Return [X, Y] of the center of cell containing provided text 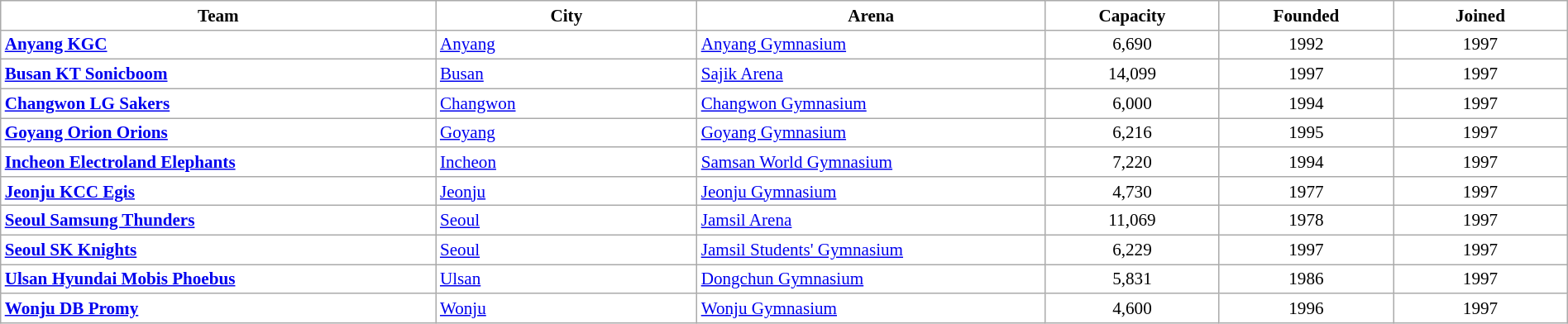
Samsan World Gymnasium [872, 162]
Dongchun Gymnasium [872, 279]
Goyang [566, 132]
Wonju [566, 307]
Ulsan [566, 279]
14,099 [1132, 74]
Capacity [1132, 15]
Jeonju Gymnasium [872, 190]
Jamsil Students' Gymnasium [872, 250]
Arena [872, 15]
6,216 [1132, 132]
1995 [1306, 132]
Founded [1306, 15]
1996 [1306, 307]
Seoul SK Knights [218, 250]
Busan [566, 74]
1992 [1306, 45]
6,690 [1132, 45]
Jamsil Arena [872, 220]
Wonju Gymnasium [872, 307]
Changwon Gymnasium [872, 102]
1977 [1306, 190]
4,600 [1132, 307]
Joined [1480, 15]
1978 [1306, 220]
Changwon LG Sakers [218, 102]
6,229 [1132, 250]
Ulsan Hyundai Mobis Phoebus [218, 279]
5,831 [1132, 279]
7,220 [1132, 162]
4,730 [1132, 190]
Wonju DB Promy [218, 307]
Jeonju KCC Egis [218, 190]
Goyang Gymnasium [872, 132]
Jeonju [566, 190]
11,069 [1132, 220]
Team [218, 15]
Sajik Arena [872, 74]
Busan KT Sonicboom [218, 74]
Changwon [566, 102]
Anyang Gymnasium [872, 45]
1986 [1306, 279]
Anyang KGC [218, 45]
6,000 [1132, 102]
Seoul Samsung Thunders [218, 220]
Goyang Orion Orions [218, 132]
Incheon [566, 162]
City [566, 15]
Incheon Electroland Elephants [218, 162]
Anyang [566, 45]
